Output the [x, y] coordinate of the center of the cell containing the given text.  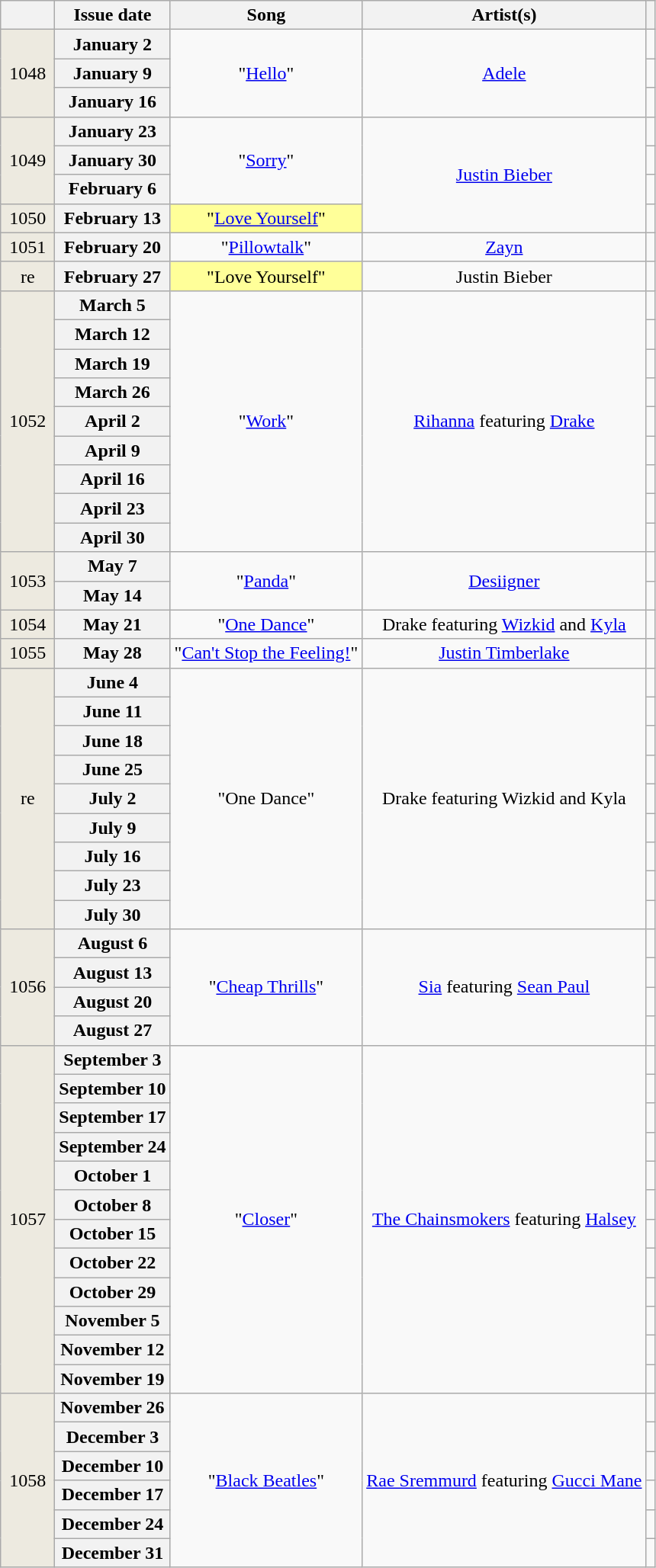
July 16 [113, 857]
August 6 [113, 944]
1054 [27, 624]
April 16 [113, 479]
Adele [504, 73]
February 13 [113, 218]
1048 [27, 73]
"Hello" [266, 73]
September 10 [113, 1089]
July 23 [113, 886]
October 15 [113, 1233]
Rae Sremmurd featuring Gucci Mane [504, 1480]
Artist(s) [504, 15]
July 30 [113, 915]
1057 [27, 1220]
"Pillowtalk" [266, 247]
June 18 [113, 740]
1053 [27, 581]
"Sorry" [266, 160]
April 2 [113, 422]
January 9 [113, 73]
"Cheap Thrills" [266, 987]
"Black Beatles" [266, 1480]
September 24 [113, 1146]
October 22 [113, 1262]
October 8 [113, 1204]
Rihanna featuring Drake [504, 421]
Issue date [113, 15]
April 9 [113, 451]
"Can't Stop the Feeling!" [266, 653]
February 27 [113, 276]
December 17 [113, 1495]
August 27 [113, 1031]
June 25 [113, 769]
March 5 [113, 305]
The Chainsmokers featuring Halsey [504, 1220]
March 26 [113, 393]
November 26 [113, 1408]
December 31 [113, 1553]
September 3 [113, 1060]
February 20 [113, 247]
1049 [27, 160]
1058 [27, 1480]
"Work" [266, 421]
October 1 [113, 1175]
Justin Timberlake [504, 653]
1052 [27, 421]
November 19 [113, 1379]
"Closer" [266, 1220]
Zayn [504, 247]
December 10 [113, 1466]
May 14 [113, 595]
1050 [27, 218]
July 2 [113, 798]
January 16 [113, 102]
May 28 [113, 653]
July 9 [113, 827]
December 3 [113, 1437]
January 23 [113, 131]
May 21 [113, 624]
November 5 [113, 1321]
August 13 [113, 973]
April 30 [113, 537]
Song [266, 15]
December 24 [113, 1524]
1055 [27, 653]
February 6 [113, 189]
March 12 [113, 334]
January 2 [113, 44]
Desiigner [504, 581]
June 11 [113, 711]
October 29 [113, 1292]
1051 [27, 247]
March 19 [113, 364]
November 12 [113, 1350]
April 23 [113, 508]
"Panda" [266, 581]
1056 [27, 987]
August 20 [113, 1002]
September 17 [113, 1117]
May 7 [113, 566]
June 4 [113, 682]
Sia featuring Sean Paul [504, 987]
January 30 [113, 160]
